Capture the cell that displays the provided text and extract its [X, Y] central coordinate. 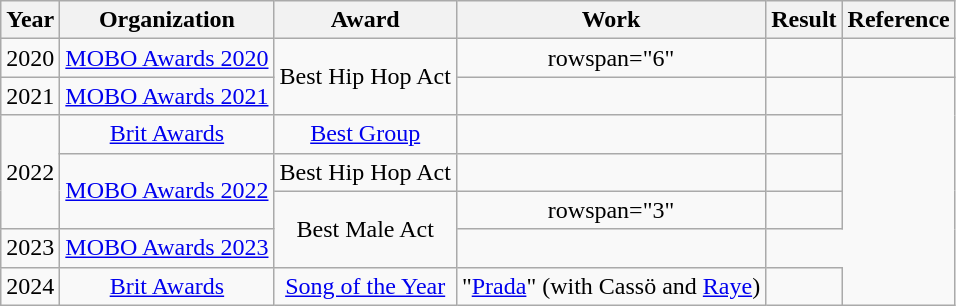
Result [804, 20]
MOBO Awards 2023 [167, 248]
rowspan="3" [610, 210]
Organization [167, 20]
Song of the Year [365, 286]
rowspan="6" [610, 58]
2021 [30, 96]
2020 [30, 58]
Best Group [365, 134]
MOBO Awards 2022 [167, 191]
Best Male Act [365, 229]
"Prada" (with Cassö and Raye) [610, 286]
2023 [30, 248]
Reference [898, 20]
Award [365, 20]
2022 [30, 172]
Year [30, 20]
MOBO Awards 2020 [167, 58]
MOBO Awards 2021 [167, 96]
2024 [30, 286]
Work [610, 20]
